Scan for the cell matching the given text and deliver its (x, y) coordinate at center. 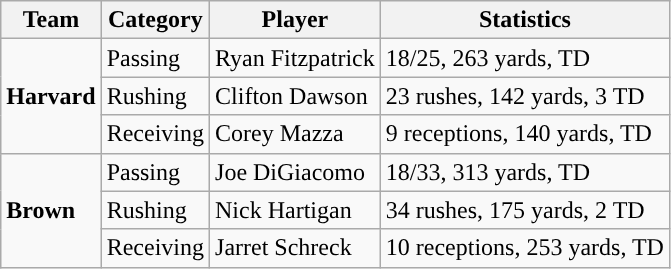
Category (155, 20)
Joe DiGiacomo (296, 172)
18/25, 263 yards, TD (524, 58)
23 rushes, 142 yards, 3 TD (524, 96)
Nick Hartigan (296, 210)
Player (296, 20)
Corey Mazza (296, 134)
10 receptions, 253 yards, TD (524, 248)
9 receptions, 140 yards, TD (524, 134)
34 rushes, 175 yards, 2 TD (524, 210)
Statistics (524, 20)
Harvard (51, 96)
Brown (51, 210)
Clifton Dawson (296, 96)
Team (51, 20)
Jarret Schreck (296, 248)
Ryan Fitzpatrick (296, 58)
18/33, 313 yards, TD (524, 172)
